Detect which cell encompasses the target text, then output its [X, Y] center coordinate. 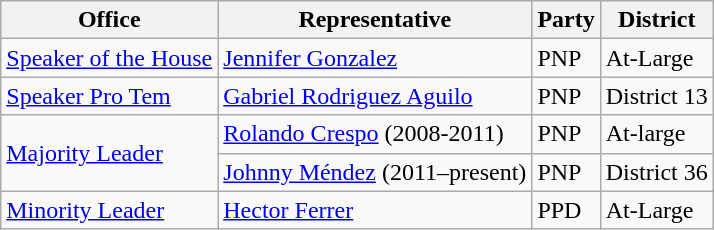
Johnny Méndez (2011–present) [375, 172]
At-large [656, 134]
PPD [566, 210]
Hector Ferrer [375, 210]
Speaker of the House [110, 58]
Minority Leader [110, 210]
Representative [375, 20]
Jennifer Gonzalez [375, 58]
District 13 [656, 96]
District 36 [656, 172]
Speaker Pro Tem [110, 96]
Rolando Crespo (2008-2011) [375, 134]
Majority Leader [110, 153]
District [656, 20]
Party [566, 20]
Gabriel Rodriguez Aguilo [375, 96]
Office [110, 20]
